Return the (x, y) coordinate for the center point of the cell that contains the specified text.  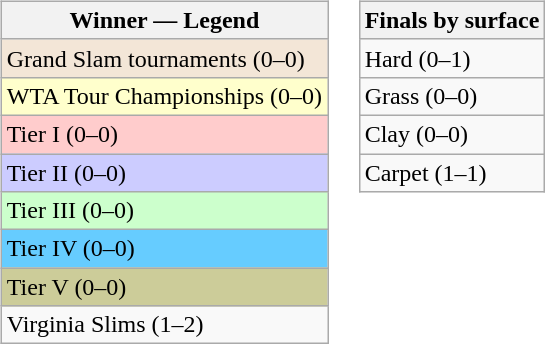
Virginia Slims (1–2) (164, 325)
Tier I (0–0) (164, 134)
Finals by surface (452, 20)
Tier III (0–0) (164, 211)
Clay (0–0) (452, 134)
Tier IV (0–0) (164, 249)
Hard (0–1) (452, 58)
WTA Tour Championships (0–0) (164, 96)
Carpet (1–1) (452, 173)
Tier II (0–0) (164, 173)
Winner — Legend (164, 20)
Grass (0–0) (452, 96)
Tier V (0–0) (164, 287)
Grand Slam tournaments (0–0) (164, 58)
